Extract the (x, y) coordinate from the center of the cell holding the provided text.  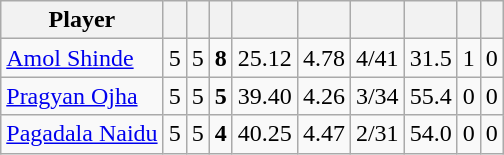
Pragyan Ojha (82, 96)
31.5 (430, 58)
1 (468, 58)
Player (82, 20)
3/34 (377, 96)
Amol Shinde (82, 58)
54.0 (430, 134)
4/41 (377, 58)
25.12 (264, 58)
4 (220, 134)
2/31 (377, 134)
40.25 (264, 134)
55.4 (430, 96)
8 (220, 58)
4.26 (324, 96)
39.40 (264, 96)
4.47 (324, 134)
4.78 (324, 58)
Pagadala Naidu (82, 134)
